Output the [X, Y] coordinate of the center of the cell containing the given text.  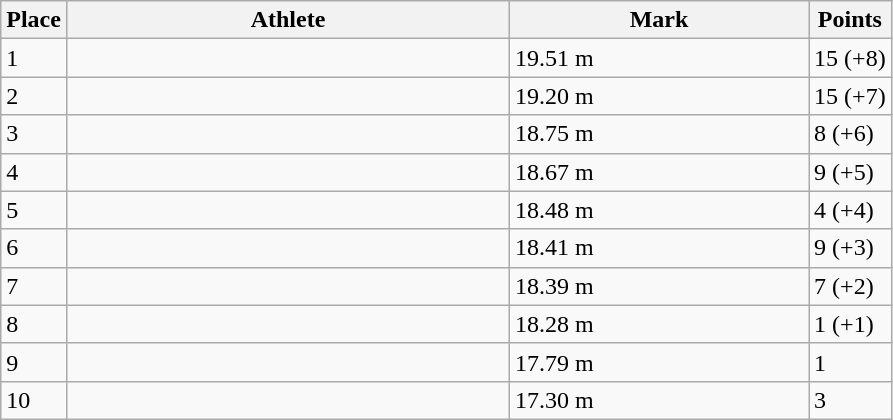
18.28 m [660, 324]
17.79 m [660, 362]
19.20 m [660, 96]
9 [34, 362]
15 (+8) [850, 58]
18.67 m [660, 172]
18.75 m [660, 134]
15 (+7) [850, 96]
18.39 m [660, 286]
9 (+5) [850, 172]
8 (+6) [850, 134]
9 (+3) [850, 248]
6 [34, 248]
18.48 m [660, 210]
5 [34, 210]
4 [34, 172]
Points [850, 20]
18.41 m [660, 248]
10 [34, 400]
Place [34, 20]
7 [34, 286]
Athlete [288, 20]
7 (+2) [850, 286]
4 (+4) [850, 210]
17.30 m [660, 400]
1 (+1) [850, 324]
2 [34, 96]
19.51 m [660, 58]
Mark [660, 20]
8 [34, 324]
